Provide the [X, Y] coordinate of the cell's center where the given text is located.  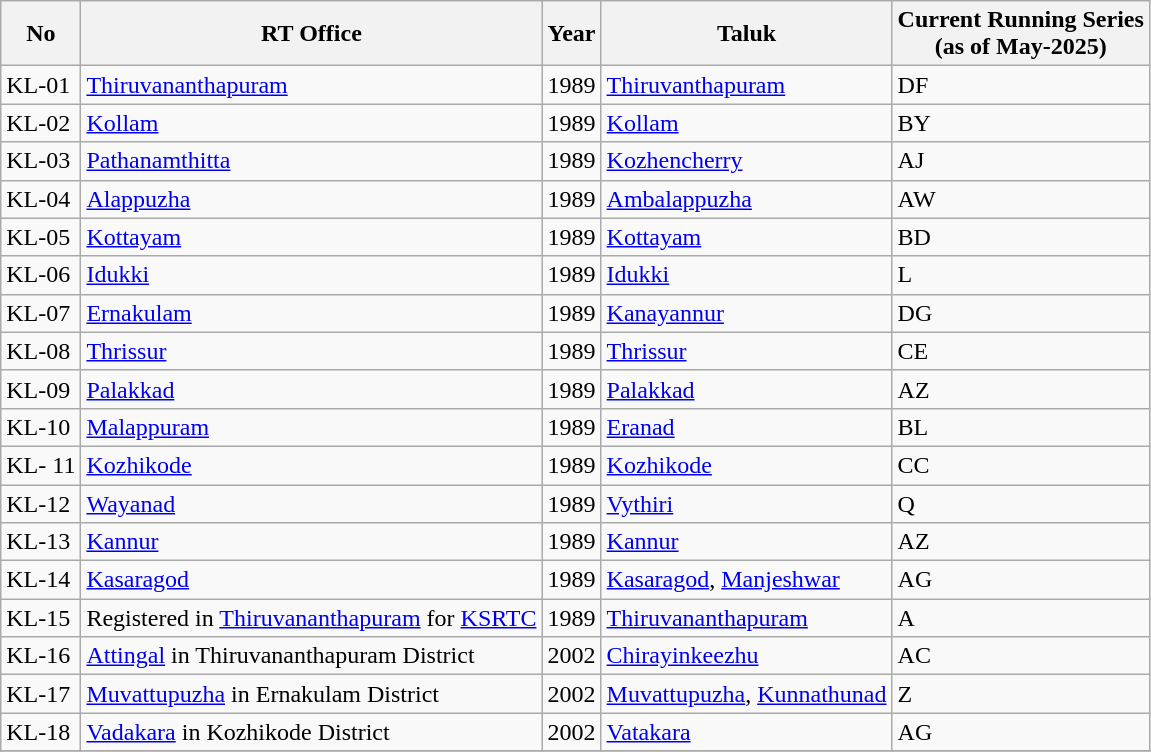
KL-07 [41, 313]
No [41, 34]
KL-04 [41, 199]
Chirayinkeezhu [746, 656]
KL-02 [41, 123]
Wayanad [312, 503]
Malappuram [312, 427]
KL-15 [41, 618]
BL [1020, 427]
Ambalappuzha [746, 199]
KL-06 [41, 275]
AJ [1020, 161]
Muvattupuzha, Kunnathunad [746, 694]
Attingal in Thiruvananthapuram District [312, 656]
Year [572, 34]
KL-16 [41, 656]
Eranad [746, 427]
CC [1020, 465]
CE [1020, 351]
Alappuzha [312, 199]
DG [1020, 313]
KL-12 [41, 503]
Q [1020, 503]
KL-09 [41, 389]
Pathanamthitta [312, 161]
A [1020, 618]
Current Running Series(as of May-2025) [1020, 34]
DF [1020, 85]
AC [1020, 656]
Kasaragod, Manjeshwar [746, 580]
Kozhencherry [746, 161]
Kanayannur [746, 313]
RT Office [312, 34]
KL-13 [41, 542]
KL-03 [41, 161]
KL-01 [41, 85]
KL-18 [41, 732]
AW [1020, 199]
Taluk [746, 34]
BY [1020, 123]
Vythiri [746, 503]
KL-10 [41, 427]
KL- 11 [41, 465]
Ernakulam [312, 313]
KL-05 [41, 237]
Vadakara in Kozhikode District [312, 732]
Thiruvanthapuram [746, 85]
KL-17 [41, 694]
Z [1020, 694]
Muvattupuzha in Ernakulam District [312, 694]
Registered in Thiruvananthapuram for KSRTC [312, 618]
Kasaragod [312, 580]
KL-08 [41, 351]
KL-14 [41, 580]
Vatakara [746, 732]
L [1020, 275]
BD [1020, 237]
